Provide the [x, y] coordinate of the cell's center where the given text is located.  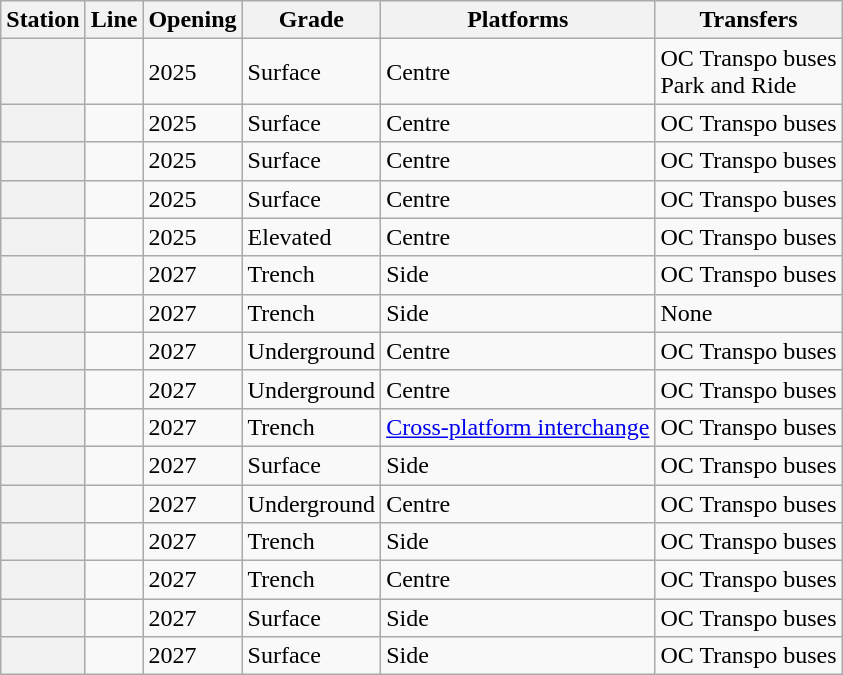
Station [43, 20]
Opening [192, 20]
Grade [312, 20]
OC Transpo buses Park and Ride [748, 72]
Line [114, 20]
None [748, 313]
Elevated [312, 237]
Transfers [748, 20]
Platforms [518, 20]
Cross-platform interchange [518, 427]
